Return (X, Y) of the center of cell containing provided text 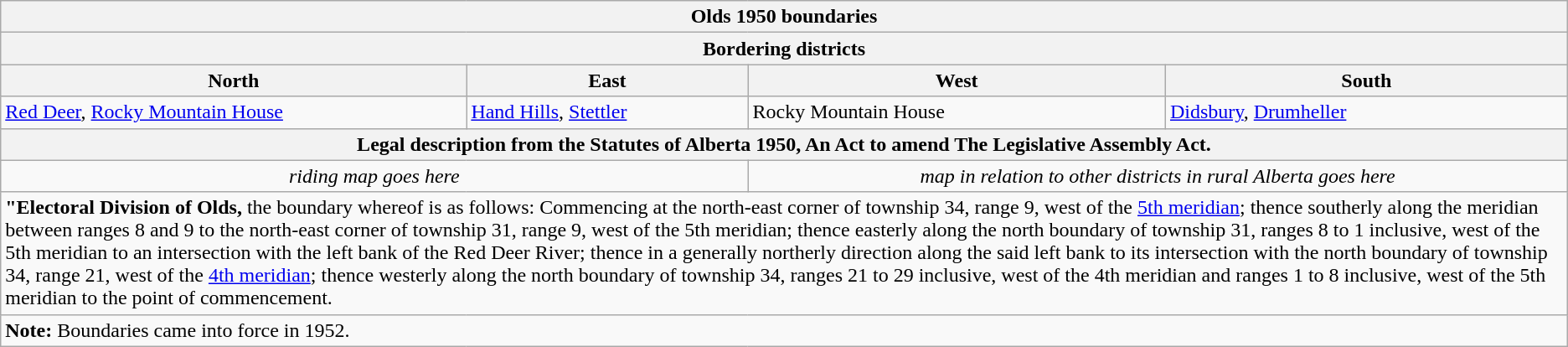
map in relation to other districts in rural Alberta goes here (1158, 176)
Hand Hills, Stettler (607, 112)
Olds 1950 boundaries (784, 17)
East (607, 80)
South (1366, 80)
West (957, 80)
riding map goes here (374, 176)
Note: Boundaries came into force in 1952. (784, 330)
Red Deer, Rocky Mountain House (234, 112)
North (234, 80)
Rocky Mountain House (957, 112)
Legal description from the Statutes of Alberta 1950, An Act to amend The Legislative Assembly Act. (784, 144)
Didsbury, Drumheller (1366, 112)
Bordering districts (784, 49)
